Find where the given text appears and provide that cell's center as (x, y) coordinate. 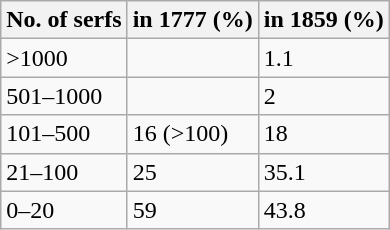
2 (324, 96)
0–20 (64, 210)
1.1 (324, 58)
>1000 (64, 58)
35.1 (324, 172)
in 1777 (%) (192, 20)
18 (324, 134)
25 (192, 172)
43.8 (324, 210)
501–1000 (64, 96)
No. of serfs (64, 20)
in 1859 (%) (324, 20)
16 (>100) (192, 134)
21–100 (64, 172)
59 (192, 210)
101–500 (64, 134)
